Scan for the cell matching the given text and deliver its [X, Y] coordinate at center. 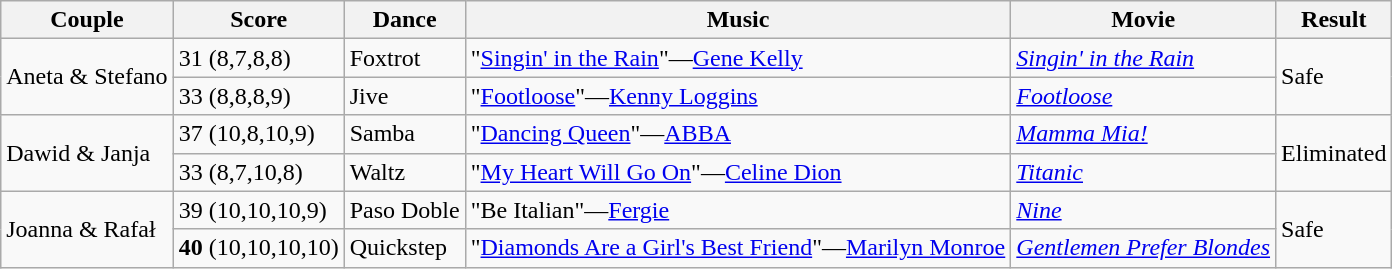
Aneta & Stefano [87, 77]
Samba [404, 134]
Couple [87, 20]
"My Heart Will Go On"—Celine Dion [738, 172]
37 (10,8,10,9) [258, 134]
Jive [404, 96]
39 (10,10,10,9) [258, 210]
Dawid & Janja [87, 153]
Movie [1144, 20]
Dance [404, 20]
31 (8,7,8,8) [258, 58]
Foxtrot [404, 58]
Paso Doble [404, 210]
"Dancing Queen"—ABBA [738, 134]
Score [258, 20]
Result [1334, 20]
33 (8,7,10,8) [258, 172]
Quickstep [404, 248]
"Singin' in the Rain"—Gene Kelly [738, 58]
33 (8,8,8,9) [258, 96]
"Footloose"—Kenny Loggins [738, 96]
Waltz [404, 172]
Titanic [1144, 172]
Gentlemen Prefer Blondes [1144, 248]
Mamma Mia! [1144, 134]
"Be Italian"—Fergie [738, 210]
40 (10,10,10,10) [258, 248]
Nine [1144, 210]
Eliminated [1334, 153]
Joanna & Rafał [87, 229]
Footloose [1144, 96]
Singin' in the Rain [1144, 58]
Music [738, 20]
"Diamonds Are a Girl's Best Friend"—Marilyn Monroe [738, 248]
